Pinpoint the cell where the given text exists, returning its [X, Y] midpoint coordinate. 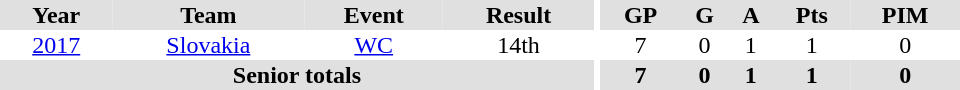
14th [518, 45]
A [750, 15]
2017 [56, 45]
G [705, 15]
GP [641, 15]
Slovakia [208, 45]
Year [56, 15]
Team [208, 15]
Pts [812, 15]
PIM [905, 15]
Senior totals [297, 75]
Result [518, 15]
Event [374, 15]
WC [374, 45]
